Extract the [x, y] coordinate from the center of the cell holding the provided text.  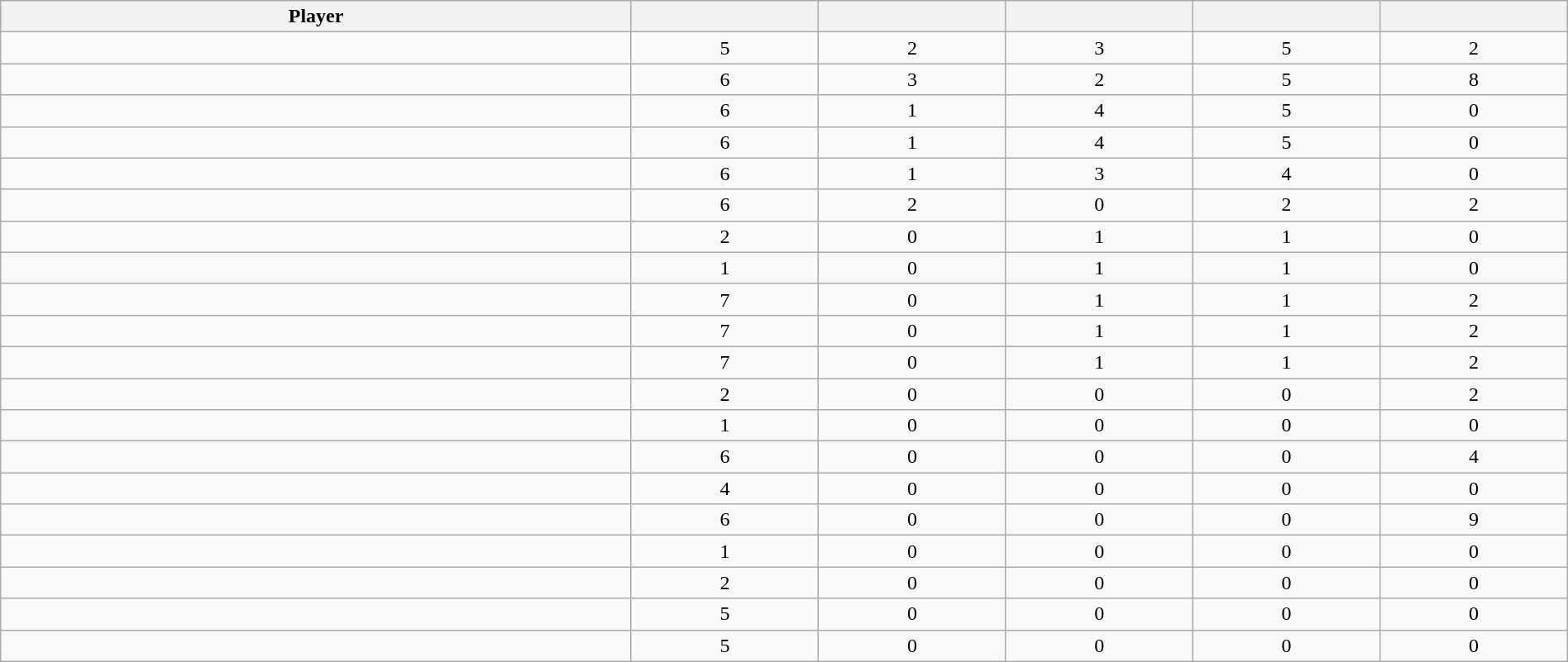
8 [1474, 79]
9 [1474, 520]
Player [316, 17]
